Extract the [X, Y] coordinate from the center of the cell holding the provided text.  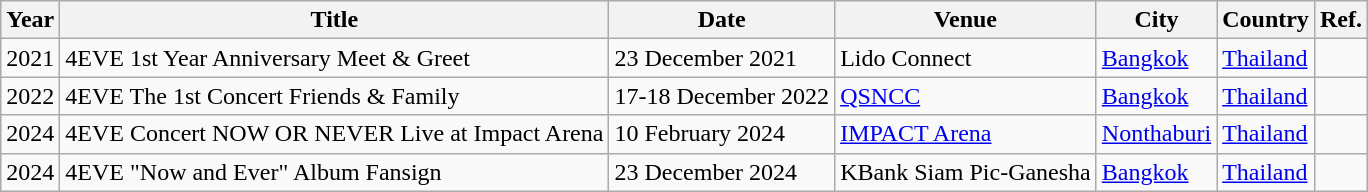
2021 [30, 58]
KBank Siam Pic-Ganesha [966, 172]
4EVE Concert NOW OR NEVER Live at Impact Arena [334, 134]
4EVE 1st Year Anniversary Meet & Greet [334, 58]
Title [334, 20]
2022 [30, 96]
4EVE "Now and Ever" Album Fansign [334, 172]
Venue [966, 20]
City [1156, 20]
10 February 2024 [722, 134]
23 December 2021 [722, 58]
4EVE The 1st Concert Friends & Family [334, 96]
17-18 December 2022 [722, 96]
IMPACT Arena [966, 134]
QSNCC [966, 96]
Lido Connect [966, 58]
23 December 2024 [722, 172]
Ref. [1340, 20]
Country [1266, 20]
Year [30, 20]
Nonthaburi [1156, 134]
Date [722, 20]
